Return (X, Y) of the center of cell containing provided text 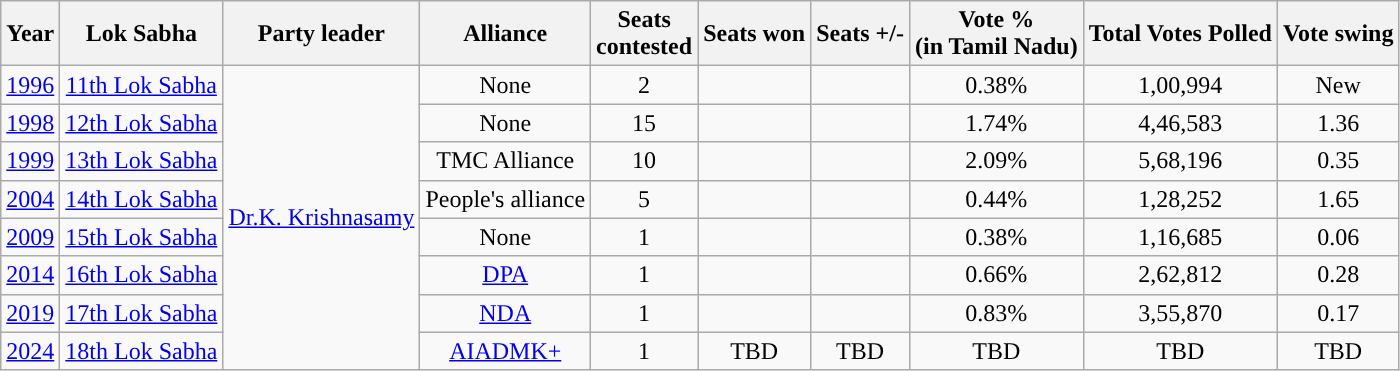
0.28 (1338, 275)
2 (644, 85)
NDA (506, 313)
Lok Sabha (142, 34)
1,16,685 (1180, 237)
1.74% (996, 123)
New (1338, 85)
2004 (30, 199)
Total Votes Polled (1180, 34)
0.17 (1338, 313)
Dr.K. Krishnasamy (322, 218)
Seats won (754, 34)
TMC Alliance (506, 161)
10 (644, 161)
0.83% (996, 313)
3,55,870 (1180, 313)
2024 (30, 351)
18th Lok Sabha (142, 351)
Vote swing (1338, 34)
Seatscontested (644, 34)
1,28,252 (1180, 199)
5 (644, 199)
11th Lok Sabha (142, 85)
AIADMK+ (506, 351)
13th Lok Sabha (142, 161)
2.09% (996, 161)
Seats +/- (860, 34)
12th Lok Sabha (142, 123)
Vote %(in Tamil Nadu) (996, 34)
4,46,583 (1180, 123)
1,00,994 (1180, 85)
2009 (30, 237)
Year (30, 34)
People's alliance (506, 199)
2014 (30, 275)
DPA (506, 275)
5,68,196 (1180, 161)
0.66% (996, 275)
15 (644, 123)
17th Lok Sabha (142, 313)
15th Lok Sabha (142, 237)
0.35 (1338, 161)
0.44% (996, 199)
2019 (30, 313)
0.06 (1338, 237)
16th Lok Sabha (142, 275)
2,62,812 (1180, 275)
1999 (30, 161)
1.65 (1338, 199)
1998 (30, 123)
Party leader (322, 34)
1.36 (1338, 123)
14th Lok Sabha (142, 199)
1996 (30, 85)
Alliance (506, 34)
